Return [X, Y] of the center of cell containing provided text 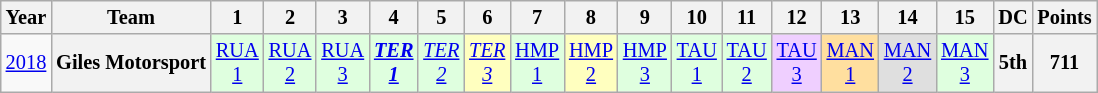
TER3 [487, 63]
HMP1 [537, 63]
Giles Motorsport [131, 63]
2018 [26, 63]
TAU3 [797, 63]
MAN3 [964, 63]
10 [697, 17]
15 [964, 17]
6 [487, 17]
2 [290, 17]
5 [441, 17]
8 [591, 17]
MAN2 [908, 63]
12 [797, 17]
4 [394, 17]
14 [908, 17]
TAU1 [697, 63]
RUA2 [290, 63]
3 [342, 17]
Points [1064, 17]
1 [238, 17]
13 [850, 17]
TER1 [394, 63]
Team [131, 17]
HMP2 [591, 63]
5th [1012, 63]
RUA1 [238, 63]
RUA3 [342, 63]
TAU2 [747, 63]
DC [1012, 17]
Year [26, 17]
MAN1 [850, 63]
11 [747, 17]
9 [645, 17]
HMP3 [645, 63]
TER2 [441, 63]
711 [1064, 63]
7 [537, 17]
